From the cell containing the given text, extract its center point as [x, y] coordinate. 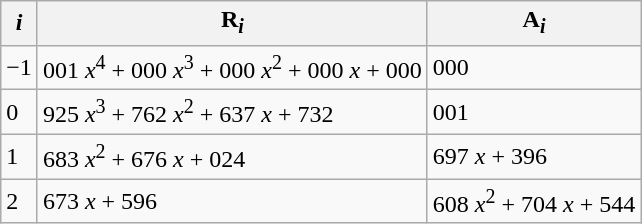
0 [20, 112]
−1 [20, 68]
2 [20, 202]
i [20, 23]
1 [20, 156]
683 x2 + 676 x + 024 [232, 156]
001 [534, 112]
697 x + 396 [534, 156]
925 x3 + 762 x2 + 637 x + 732 [232, 112]
673 x + 596 [232, 202]
001 x4 + 000 x3 + 000 x2 + 000 x + 000 [232, 68]
608 x2 + 704 x + 544 [534, 202]
Ai [534, 23]
000 [534, 68]
Ri [232, 23]
